For the text-containing cell, return its midpoint in (x, y) coordinate format. 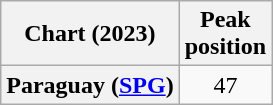
Paraguay (SPG) (90, 85)
Peakposition (225, 34)
47 (225, 85)
Chart (2023) (90, 34)
